Capture the cell that displays the provided text and extract its [x, y] central coordinate. 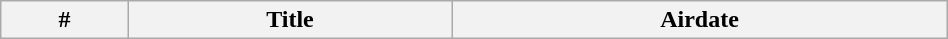
# [64, 20]
Title [290, 20]
Airdate [700, 20]
